Detect which cell encompasses the target text, then output its [x, y] center coordinate. 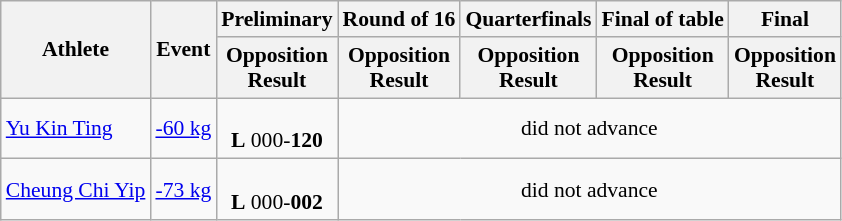
Event [183, 50]
Final [785, 19]
Round of 16 [400, 19]
L 000-002 [276, 190]
Athlete [76, 50]
Yu Kin Ting [76, 128]
Cheung Chi Yip [76, 190]
Quarterfinals [528, 19]
Preliminary [276, 19]
Final of table [662, 19]
L 000-120 [276, 128]
-73 kg [183, 190]
-60 kg [183, 128]
